Provide the [x, y] coordinate of the cell's center where the given text is located.  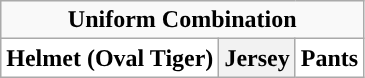
Uniform Combination [182, 20]
Helmet (Oval Tiger) [110, 58]
Jersey [257, 58]
Pants [329, 58]
